Return the [x, y] coordinate for the center point of the cell that contains the specified text.  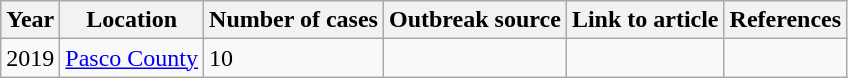
10 [294, 58]
Outbreak source [474, 20]
Pasco County [132, 58]
References [786, 20]
Location [132, 20]
Number of cases [294, 20]
Link to article [645, 20]
Year [30, 20]
2019 [30, 58]
